Provide the [X, Y] coordinate of the cell's center where the given text is located.  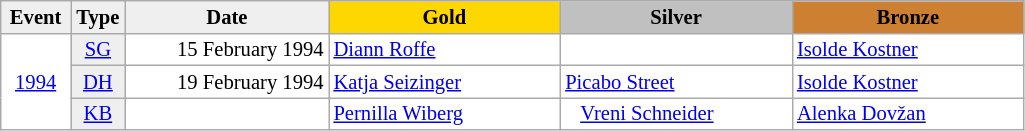
Date [226, 16]
Type [98, 16]
Gold [444, 16]
SG [98, 49]
1994 [36, 82]
Vreni Schneider [676, 113]
KB [98, 113]
Katja Seizinger [444, 81]
Alenka Dovžan [908, 113]
Bronze [908, 16]
Event [36, 16]
DH [98, 81]
Picabo Street [676, 81]
Diann Roffe [444, 49]
Pernilla Wiberg [444, 113]
19 February 1994 [226, 81]
Silver [676, 16]
15 February 1994 [226, 49]
